Output the (x, y) coordinate of the center of the cell containing the given text.  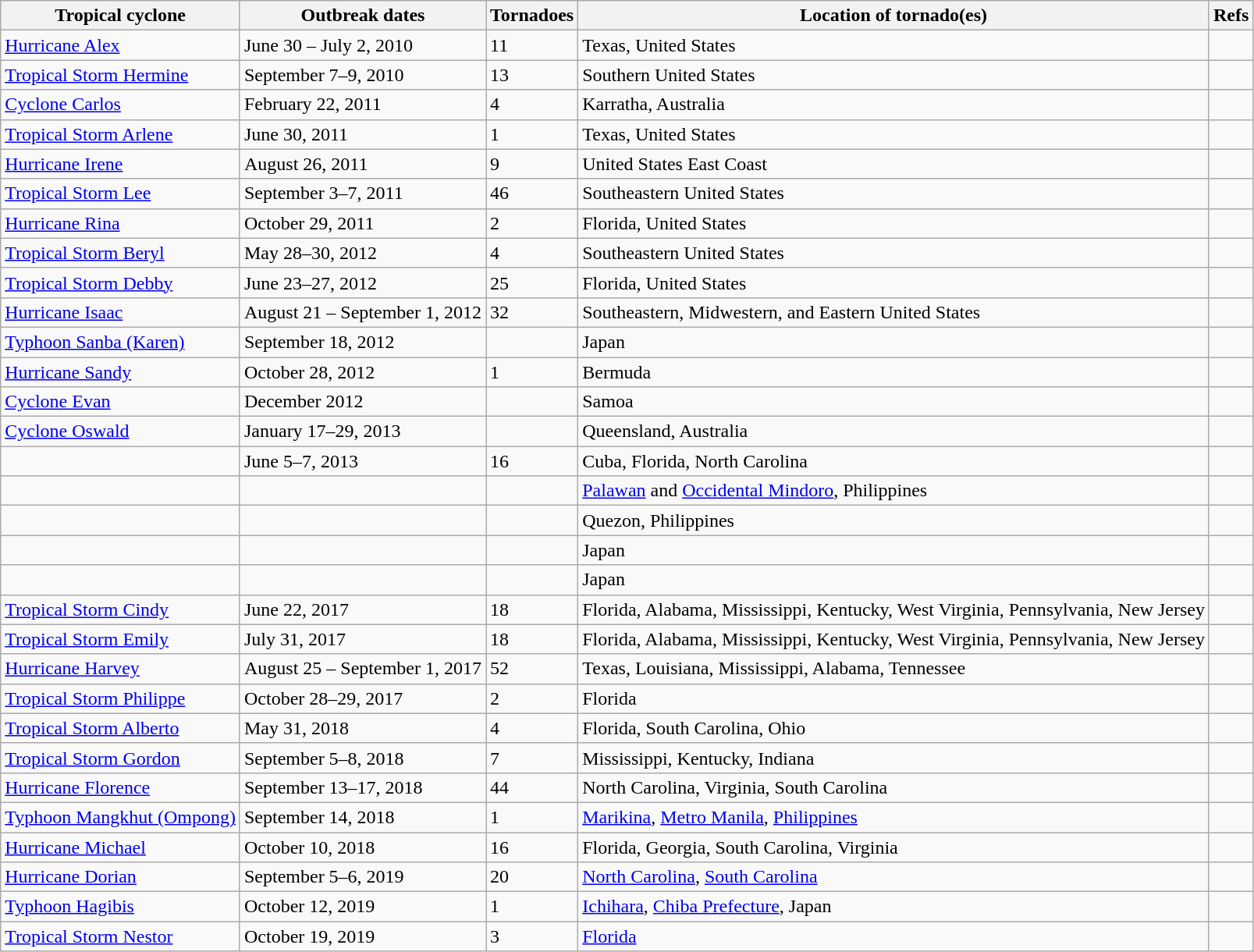
Typhoon Sanba (Karen) (120, 342)
Marikina, Metro Manila, Philippines (894, 817)
9 (531, 164)
September 3–7, 2011 (362, 194)
Southern United States (894, 75)
Tropical Storm Hermine (120, 75)
3 (531, 936)
Hurricane Rina (120, 223)
August 26, 2011 (362, 164)
Hurricane Florence (120, 787)
Tropical Storm Nestor (120, 936)
June 5–7, 2013 (362, 461)
Cyclone Carlos (120, 105)
Tropical Storm Arlene (120, 134)
September 14, 2018 (362, 817)
June 30, 2011 (362, 134)
Tropical Storm Debby (120, 282)
October 19, 2019 (362, 936)
Cuba, Florida, North Carolina (894, 461)
Tropical Storm Emily (120, 639)
Typhoon Hagibis (120, 907)
Florida, Georgia, South Carolina, Virginia (894, 847)
August 25 – September 1, 2017 (362, 669)
Texas, Louisiana, Mississippi, Alabama, Tennessee (894, 669)
Hurricane Irene (120, 164)
Hurricane Harvey (120, 669)
Tropical Storm Philippe (120, 698)
February 22, 2011 (362, 105)
Tropical Storm Alberto (120, 728)
Location of tornado(es) (894, 16)
United States East Coast (894, 164)
Hurricane Michael (120, 847)
Hurricane Isaac (120, 312)
May 31, 2018 (362, 728)
44 (531, 787)
Refs (1231, 16)
Mississippi, Kentucky, Indiana (894, 758)
Queensland, Australia (894, 432)
7 (531, 758)
Hurricane Alex (120, 45)
North Carolina, Virginia, South Carolina (894, 787)
Karratha, Australia (894, 105)
August 21 – September 1, 2012 (362, 312)
December 2012 (362, 402)
Southeastern, Midwestern, and Eastern United States (894, 312)
October 12, 2019 (362, 907)
Bermuda (894, 372)
20 (531, 877)
13 (531, 75)
Palawan and Occidental Mindoro, Philippines (894, 491)
October 29, 2011 (362, 223)
January 17–29, 2013 (362, 432)
June 22, 2017 (362, 609)
Samoa (894, 402)
Tropical Storm Lee (120, 194)
October 10, 2018 (362, 847)
September 7–9, 2010 (362, 75)
October 28–29, 2017 (362, 698)
Florida, South Carolina, Ohio (894, 728)
Cyclone Evan (120, 402)
Tropical Storm Gordon (120, 758)
Tropical Storm Cindy (120, 609)
Quezon, Philippines (894, 520)
Tornadoes (531, 16)
June 23–27, 2012 (362, 282)
11 (531, 45)
June 30 – July 2, 2010 (362, 45)
46 (531, 194)
North Carolina, South Carolina (894, 877)
Tropical cyclone (120, 16)
Typhoon Mangkhut (Ompong) (120, 817)
Hurricane Dorian (120, 877)
25 (531, 282)
September 13–17, 2018 (362, 787)
July 31, 2017 (362, 639)
September 5–8, 2018 (362, 758)
October 28, 2012 (362, 372)
Ichihara, Chiba Prefecture, Japan (894, 907)
May 28–30, 2012 (362, 253)
52 (531, 669)
Cyclone Oswald (120, 432)
Tropical Storm Beryl (120, 253)
September 18, 2012 (362, 342)
September 5–6, 2019 (362, 877)
32 (531, 312)
Hurricane Sandy (120, 372)
Outbreak dates (362, 16)
